Find where the given text appears and provide that cell's center as [X, Y] coordinate. 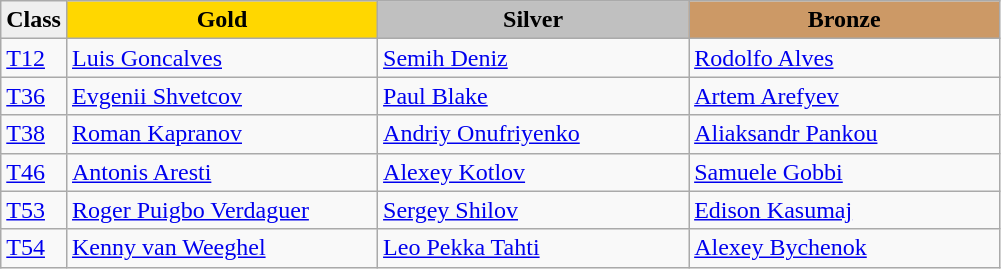
Luis Goncalves [222, 58]
Roger Puigbo Verdaguer [222, 210]
Evgenii Shvetcov [222, 96]
Antonis Aresti [222, 172]
Artem Arefyev [844, 96]
Aliaksandr Pankou [844, 134]
T53 [34, 210]
Kenny van Weeghel [222, 248]
Leo Pekka Tahti [534, 248]
Andriy Onufriyenko [534, 134]
Paul Blake [534, 96]
T12 [34, 58]
Gold [222, 20]
Alexey Bychenok [844, 248]
Semih Deniz [534, 58]
T46 [34, 172]
Edison Kasumaj [844, 210]
T38 [34, 134]
Rodolfo Alves [844, 58]
T36 [34, 96]
Silver [534, 20]
T54 [34, 248]
Samuele Gobbi [844, 172]
Alexey Kotlov [534, 172]
Roman Kapranov [222, 134]
Class [34, 20]
Sergey Shilov [534, 210]
Bronze [844, 20]
